Search for the cell housing the specified text and yield its (X, Y) center coordinate. 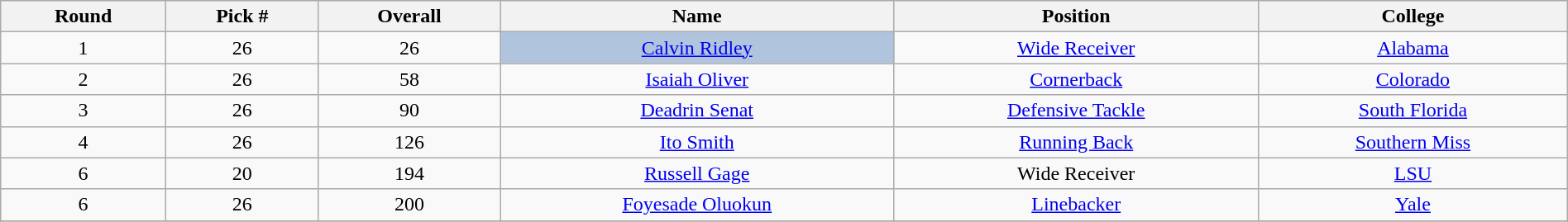
Foyesade Oluokun (697, 205)
Deadrin Senat (697, 111)
90 (409, 111)
Alabama (1413, 48)
200 (409, 205)
Linebacker (1077, 205)
3 (84, 111)
Running Back (1077, 142)
Cornerback (1077, 79)
Round (84, 17)
194 (409, 173)
4 (84, 142)
LSU (1413, 173)
Position (1077, 17)
South Florida (1413, 111)
58 (409, 79)
Name (697, 17)
Overall (409, 17)
2 (84, 79)
Ito Smith (697, 142)
Russell Gage (697, 173)
Pick # (241, 17)
126 (409, 142)
Calvin Ridley (697, 48)
College (1413, 17)
Yale (1413, 205)
Southern Miss (1413, 142)
1 (84, 48)
Colorado (1413, 79)
Defensive Tackle (1077, 111)
20 (241, 173)
Isaiah Oliver (697, 79)
